Return (x, y) of the center of cell containing provided text 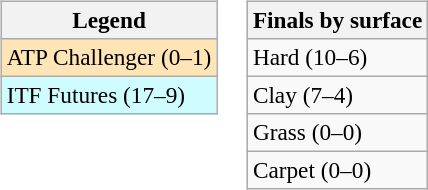
Clay (7–4) (337, 95)
Hard (10–6) (337, 57)
Finals by surface (337, 20)
ITF Futures (17–9) (108, 95)
Legend (108, 20)
ATP Challenger (0–1) (108, 57)
Grass (0–0) (337, 133)
Carpet (0–0) (337, 171)
